Detect which cell encompasses the target text, then output its (X, Y) center coordinate. 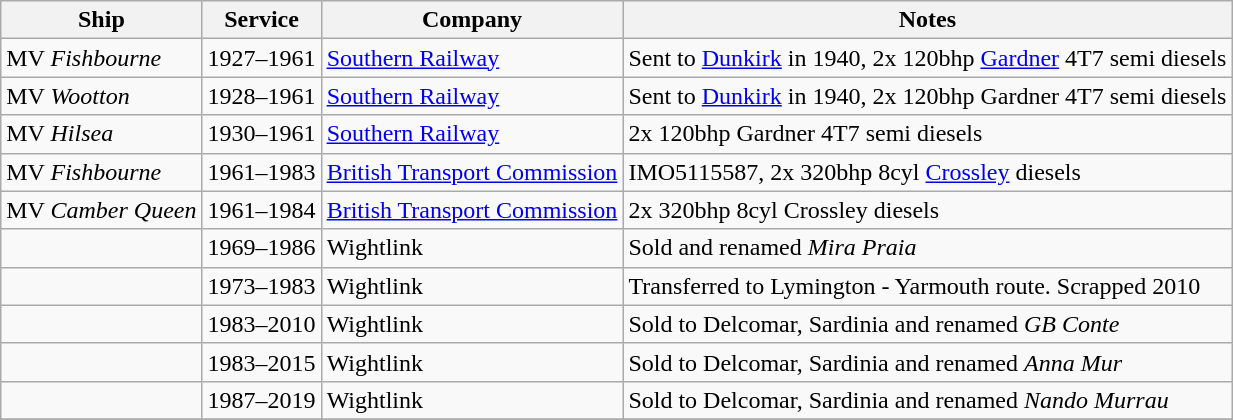
Transferred to Lymington - Yarmouth route. Scrapped 2010 (928, 286)
1961–1984 (262, 210)
Sold to Delcomar, Sardinia and renamed Anna Mur (928, 362)
MV Hilsea (102, 134)
1983–2010 (262, 324)
1961–1983 (262, 172)
1969–1986 (262, 248)
1928–1961 (262, 96)
2x 120bhp Gardner 4T7 semi diesels (928, 134)
Notes (928, 20)
1930–1961 (262, 134)
1927–1961 (262, 58)
1987–2019 (262, 400)
Sold and renamed Mira Praia (928, 248)
Ship (102, 20)
MV Camber Queen (102, 210)
1983–2015 (262, 362)
MV Wootton (102, 96)
Company (472, 20)
Sold to Delcomar, Sardinia and renamed GB Conte (928, 324)
1973–1983 (262, 286)
IMO5115587, 2x 320bhp 8cyl Crossley diesels (928, 172)
2x 320bhp 8cyl Crossley diesels (928, 210)
Sold to Delcomar, Sardinia and renamed Nando Murrau (928, 400)
Service (262, 20)
